Detect which cell encompasses the target text, then output its (X, Y) center coordinate. 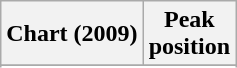
Peak position (189, 34)
Chart (2009) (72, 34)
